Output the (x, y) coordinate of the center of the cell containing the given text.  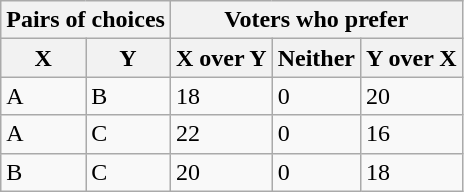
22 (221, 134)
Y over X (412, 58)
Y (128, 58)
Neither (316, 58)
16 (412, 134)
X over Y (221, 58)
X (44, 58)
Voters who prefer (316, 20)
Pairs of choices (86, 20)
